Output the (x, y) coordinate of the center of the cell containing the given text.  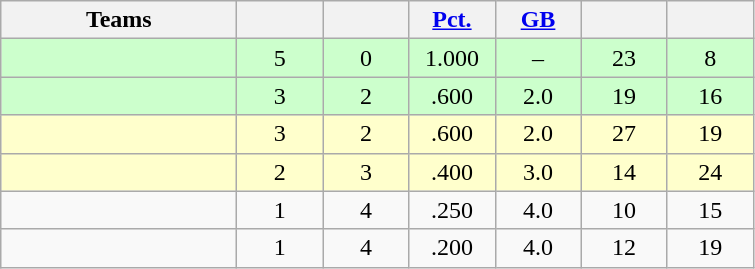
24 (710, 172)
8 (710, 58)
3.0 (538, 172)
12 (624, 248)
GB (538, 20)
0 (366, 58)
.250 (452, 210)
27 (624, 134)
10 (624, 210)
5 (280, 58)
16 (710, 96)
23 (624, 58)
14 (624, 172)
15 (710, 210)
– (538, 58)
.400 (452, 172)
.200 (452, 248)
1.000 (452, 58)
Teams (119, 20)
Pct. (452, 20)
